For the text-containing cell, return its midpoint in (X, Y) coordinate format. 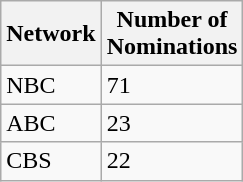
Network (51, 34)
23 (172, 123)
71 (172, 85)
22 (172, 161)
CBS (51, 161)
Number ofNominations (172, 34)
ABC (51, 123)
NBC (51, 85)
